Provide the [x, y] coordinate of the cell's center where the given text is located.  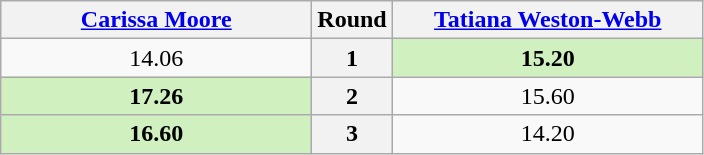
Round [352, 20]
2 [352, 96]
16.60 [156, 134]
Tatiana Weston-Webb [548, 20]
Carissa Moore [156, 20]
17.26 [156, 96]
14.06 [156, 58]
3 [352, 134]
14.20 [548, 134]
15.60 [548, 96]
15.20 [548, 58]
1 [352, 58]
